Find where the given text appears and provide that cell's center as (X, Y) coordinate. 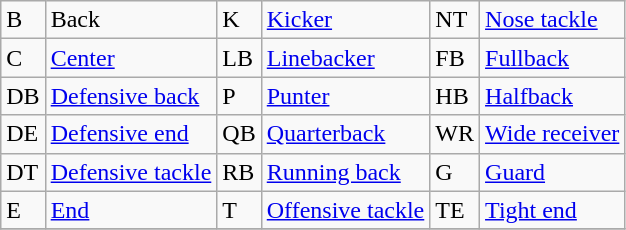
DT (23, 172)
Linebacker (346, 58)
DB (23, 96)
LB (239, 58)
End (131, 210)
K (239, 20)
Nose tackle (552, 20)
B (23, 20)
Center (131, 58)
Punter (346, 96)
Offensive tackle (346, 210)
QB (239, 134)
RB (239, 172)
TE (455, 210)
Defensive end (131, 134)
Defensive tackle (131, 172)
HB (455, 96)
NT (455, 20)
Fullback (552, 58)
FB (455, 58)
C (23, 58)
WR (455, 134)
Back (131, 20)
Running back (346, 172)
Quarterback (346, 134)
Tight end (552, 210)
E (23, 210)
Kicker (346, 20)
T (239, 210)
DE (23, 134)
P (239, 96)
Guard (552, 172)
Wide receiver (552, 134)
Halfback (552, 96)
G (455, 172)
Defensive back (131, 96)
